Return (x, y) of the center of cell containing provided text 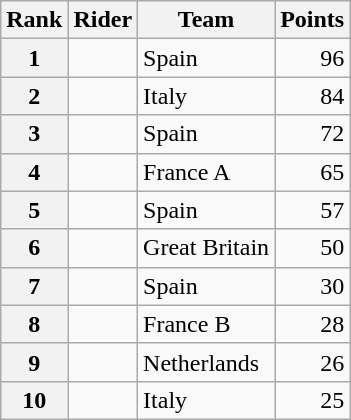
Great Britain (206, 248)
72 (312, 134)
6 (34, 248)
96 (312, 58)
50 (312, 248)
Rank (34, 20)
9 (34, 362)
France A (206, 172)
26 (312, 362)
1 (34, 58)
7 (34, 286)
3 (34, 134)
France B (206, 324)
Netherlands (206, 362)
Team (206, 20)
84 (312, 96)
Rider (103, 20)
10 (34, 400)
57 (312, 210)
5 (34, 210)
65 (312, 172)
8 (34, 324)
4 (34, 172)
2 (34, 96)
30 (312, 286)
Points (312, 20)
25 (312, 400)
28 (312, 324)
